Detect which cell encompasses the target text, then output its [x, y] center coordinate. 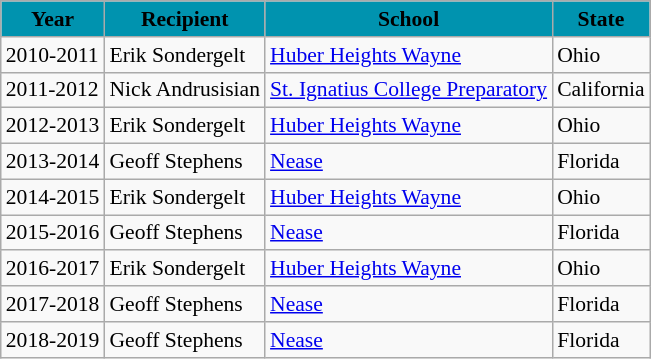
2010-2011 [53, 55]
State [601, 19]
Nick Andrusisian [184, 90]
2014-2015 [53, 197]
2015-2016 [53, 233]
2016-2017 [53, 269]
2018-2019 [53, 340]
2012-2013 [53, 126]
School [408, 19]
Recipient [184, 19]
California [601, 90]
2017-2018 [53, 304]
Year [53, 19]
St. Ignatius College Preparatory [408, 90]
2011-2012 [53, 90]
2013-2014 [53, 162]
